Output the [x, y] coordinate of the center of the cell containing the given text.  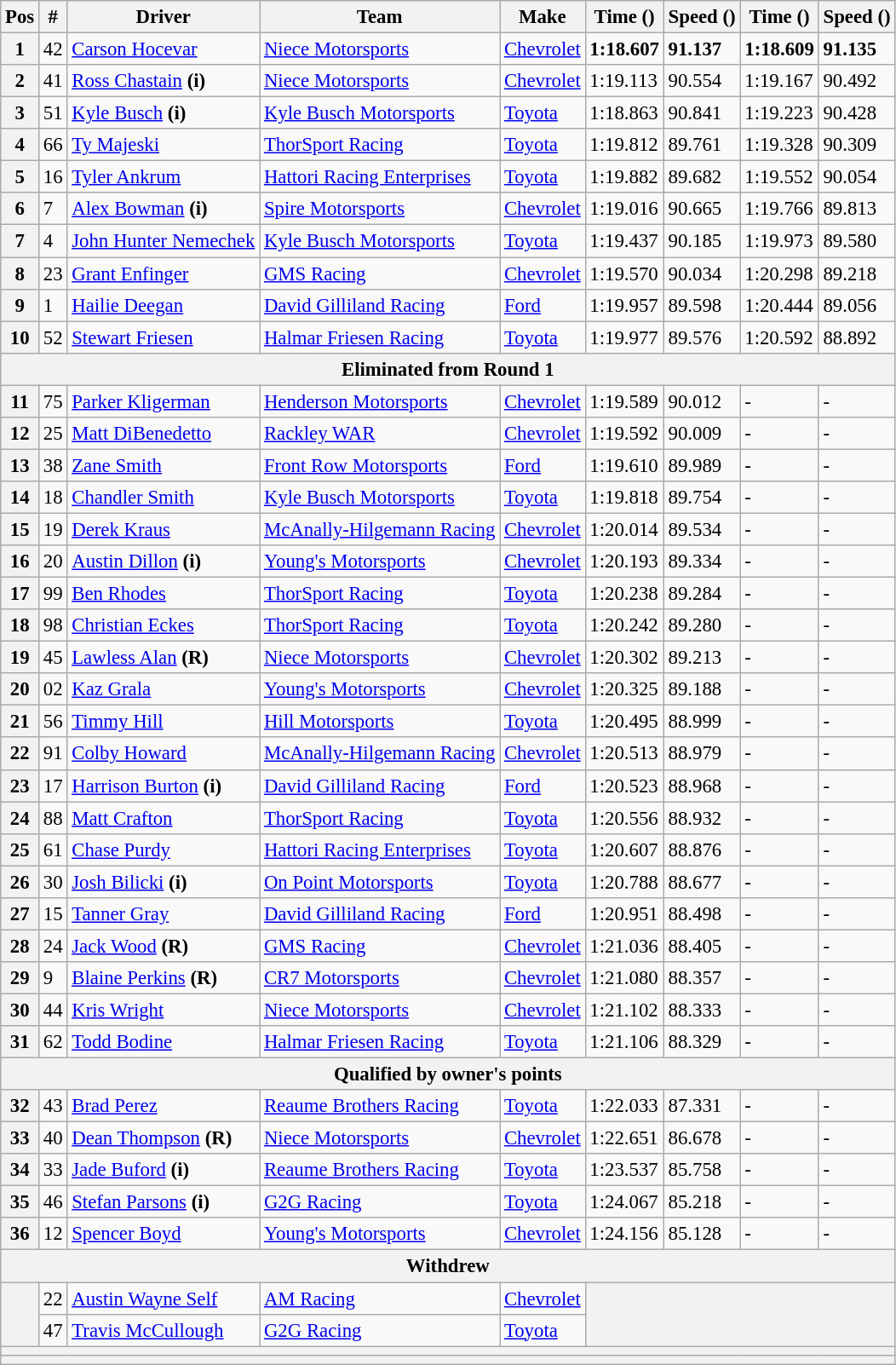
John Hunter Nemechek [164, 241]
89.989 [702, 465]
86.678 [702, 1138]
85.758 [702, 1170]
90.009 [702, 434]
36 [20, 1235]
1:20.523 [624, 786]
88.876 [702, 850]
45 [53, 658]
Ben Rhodes [164, 594]
02 [53, 689]
90.034 [702, 274]
85.218 [702, 1202]
89.813 [857, 209]
1:19.592 [624, 434]
Jack Wood (R) [164, 946]
1:20.951 [624, 914]
35 [20, 1202]
62 [53, 1042]
1:20.788 [624, 882]
89.218 [857, 274]
Harrison Burton (i) [164, 786]
Team [380, 17]
1:20.298 [779, 274]
89.284 [702, 594]
98 [53, 625]
38 [53, 465]
Austin Dillon (i) [164, 562]
1:19.016 [624, 209]
90.428 [857, 113]
14 [20, 498]
1:20.607 [624, 850]
75 [53, 401]
88.979 [702, 754]
1:21.080 [624, 978]
Derek Kraus [164, 529]
1:19.882 [624, 177]
Withdrew [448, 1266]
1:21.036 [624, 946]
1:19.812 [624, 145]
6 [20, 209]
1:20.242 [624, 625]
89.213 [702, 658]
51 [53, 113]
89.334 [702, 562]
# [53, 17]
1:19.610 [624, 465]
56 [53, 722]
91.137 [702, 49]
1:18.609 [779, 49]
88.333 [702, 1010]
89.754 [702, 498]
26 [20, 882]
1:19.973 [779, 241]
Carson Hocevar [164, 49]
1:19.223 [779, 113]
1:19.113 [624, 81]
88.498 [702, 914]
89.761 [702, 145]
90.054 [857, 177]
Qualified by owner's points [448, 1074]
1:20.014 [624, 529]
88.892 [857, 337]
99 [53, 594]
Christian Eckes [164, 625]
34 [20, 1170]
88.968 [702, 786]
Front Row Motorsports [380, 465]
1:20.513 [624, 754]
8 [20, 274]
90.841 [702, 113]
Eliminated from Round 1 [448, 369]
29 [20, 978]
44 [53, 1010]
CR7 Motorsports [380, 978]
Hailie Deegan [164, 305]
88.357 [702, 978]
Austin Wayne Self [164, 1299]
1:19.977 [624, 337]
Chandler Smith [164, 498]
Spencer Boyd [164, 1235]
Tyler Ankrum [164, 177]
1:19.957 [624, 305]
Ross Chastain (i) [164, 81]
1:20.238 [624, 594]
Alex Bowman (i) [164, 209]
1:19.766 [779, 209]
89.682 [702, 177]
Matt Crafton [164, 818]
1:22.651 [624, 1138]
1:20.495 [624, 722]
1:19.570 [624, 274]
10 [20, 337]
Todd Bodine [164, 1042]
90.665 [702, 209]
Tanner Gray [164, 914]
89.580 [857, 241]
AM Racing [380, 1299]
91 [53, 754]
Chase Purdy [164, 850]
1:19.437 [624, 241]
Ty Majeski [164, 145]
Stefan Parsons (i) [164, 1202]
89.576 [702, 337]
1:18.863 [624, 113]
1:20.592 [779, 337]
1:21.102 [624, 1010]
90.309 [857, 145]
1:20.302 [624, 658]
27 [20, 914]
On Point Motorsports [380, 882]
90.492 [857, 81]
Matt DiBenedetto [164, 434]
1:19.167 [779, 81]
66 [53, 145]
1:19.589 [624, 401]
Driver [164, 17]
Travis McCullough [164, 1330]
88.405 [702, 946]
52 [53, 337]
1:22.033 [624, 1106]
88.677 [702, 882]
Pos [20, 17]
88.999 [702, 722]
Spire Motorsports [380, 209]
3 [20, 113]
1:19.818 [624, 498]
Josh Bilicki (i) [164, 882]
90.185 [702, 241]
91.135 [857, 49]
41 [53, 81]
40 [53, 1138]
1:21.106 [624, 1042]
1:20.556 [624, 818]
89.598 [702, 305]
87.331 [702, 1106]
Lawless Alan (R) [164, 658]
42 [53, 49]
90.554 [702, 81]
61 [53, 850]
1:20.193 [624, 562]
31 [20, 1042]
89.188 [702, 689]
Jade Buford (i) [164, 1170]
1:18.607 [624, 49]
Kris Wright [164, 1010]
Grant Enfinger [164, 274]
2 [20, 81]
Kyle Busch (i) [164, 113]
Timmy Hill [164, 722]
1:20.325 [624, 689]
1:23.537 [624, 1170]
13 [20, 465]
1:24.067 [624, 1202]
Colby Howard [164, 754]
85.128 [702, 1235]
90.012 [702, 401]
88.329 [702, 1042]
43 [53, 1106]
88.932 [702, 818]
Zane Smith [164, 465]
Brad Perez [164, 1106]
5 [20, 177]
46 [53, 1202]
Hill Motorsports [380, 722]
Parker Kligerman [164, 401]
1:19.328 [779, 145]
1:24.156 [624, 1235]
Henderson Motorsports [380, 401]
11 [20, 401]
Rackley WAR [380, 434]
Make [543, 17]
21 [20, 722]
1:19.552 [779, 177]
Dean Thompson (R) [164, 1138]
89.056 [857, 305]
Blaine Perkins (R) [164, 978]
1:20.444 [779, 305]
47 [53, 1330]
Kaz Grala [164, 689]
28 [20, 946]
89.280 [702, 625]
88 [53, 818]
Stewart Friesen [164, 337]
32 [20, 1106]
89.534 [702, 529]
